Return [x, y] of the center of cell containing provided text 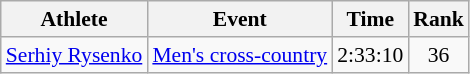
2:33:10 [370, 55]
36 [438, 55]
Event [240, 19]
Time [370, 19]
Athlete [74, 19]
Serhiy Rysenko [74, 55]
Men's cross-country [240, 55]
Rank [438, 19]
